From the cell containing the given text, extract its center point as (X, Y) coordinate. 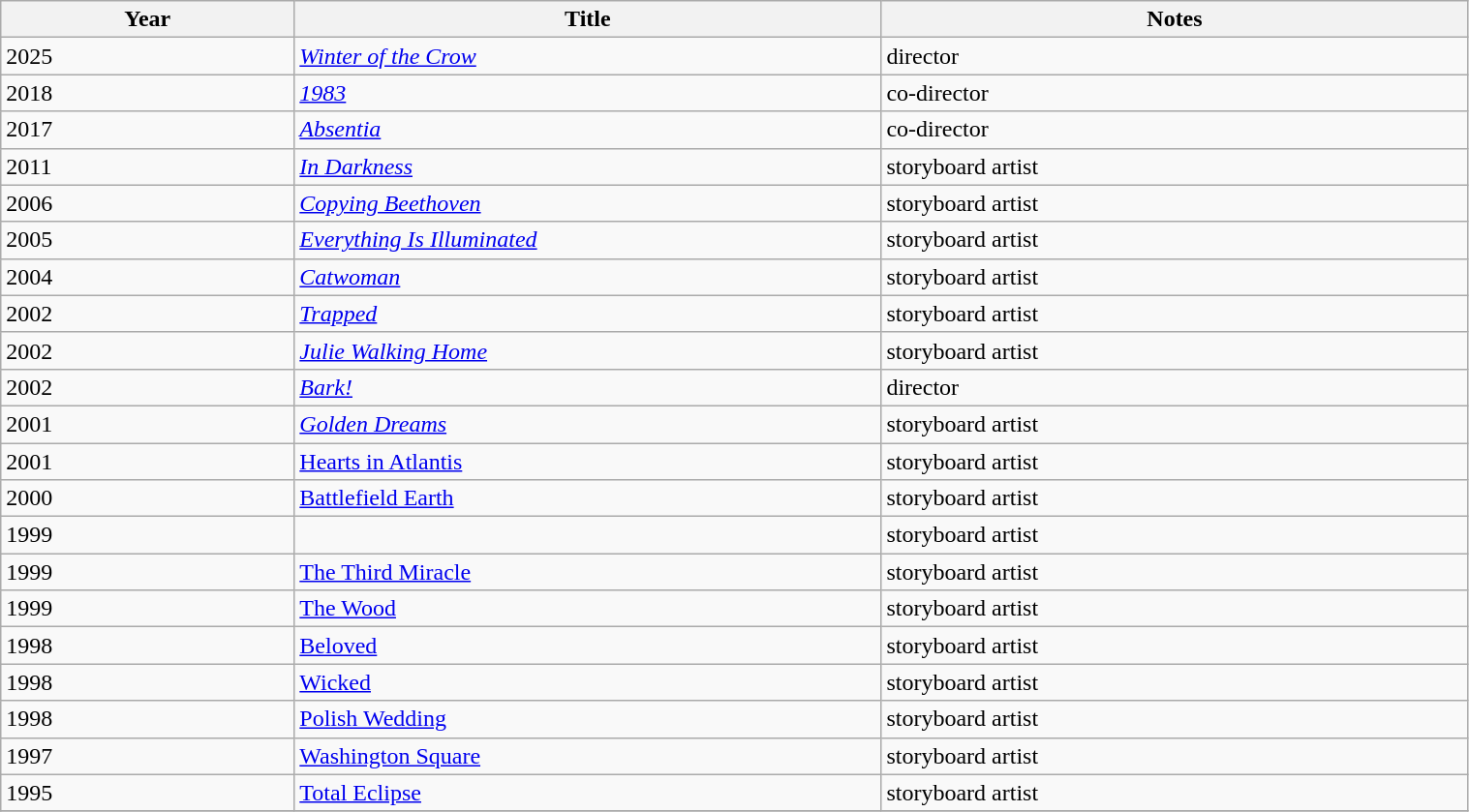
Washington Square (588, 756)
Bark! (588, 387)
Notes (1175, 19)
2025 (147, 56)
2000 (147, 498)
Hearts in Atlantis (588, 462)
Battlefield Earth (588, 498)
The Wood (588, 609)
2006 (147, 203)
Catwoman (588, 277)
2005 (147, 240)
1995 (147, 793)
2004 (147, 277)
2018 (147, 93)
Everything Is Illuminated (588, 240)
Total Eclipse (588, 793)
1983 (588, 93)
2017 (147, 130)
Copying Beethoven (588, 203)
1997 (147, 756)
Winter of the Crow (588, 56)
Trapped (588, 314)
Title (588, 19)
Year (147, 19)
The Third Miracle (588, 572)
Wicked (588, 682)
Beloved (588, 646)
Absentia (588, 130)
Polish Wedding (588, 719)
Julie Walking Home (588, 350)
2011 (147, 166)
Golden Dreams (588, 424)
In Darkness (588, 166)
